Find where the given text appears and provide that cell's center as [x, y] coordinate. 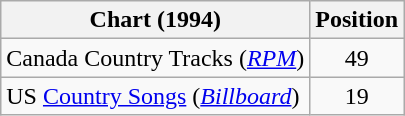
Canada Country Tracks (RPM) [156, 58]
49 [357, 58]
19 [357, 96]
Position [357, 20]
US Country Songs (Billboard) [156, 96]
Chart (1994) [156, 20]
